Provide the (x, y) coordinate of the cell's center where the given text is located.  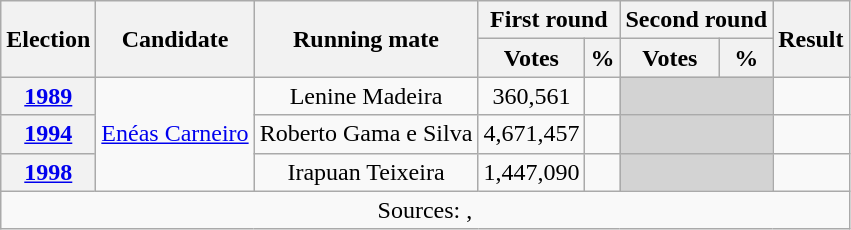
1994 (48, 134)
Roberto Gama e Silva (366, 134)
Irapuan Teixeira (366, 172)
Sources: , (425, 210)
360,561 (532, 96)
Enéas Carneiro (175, 134)
First round (549, 20)
Result (811, 39)
1,447,090 (532, 172)
Election (48, 39)
Candidate (175, 39)
1989 (48, 96)
1998 (48, 172)
Running mate (366, 39)
4,671,457 (532, 134)
Lenine Madeira (366, 96)
Second round (696, 20)
